Return [X, Y] of the center of cell containing provided text 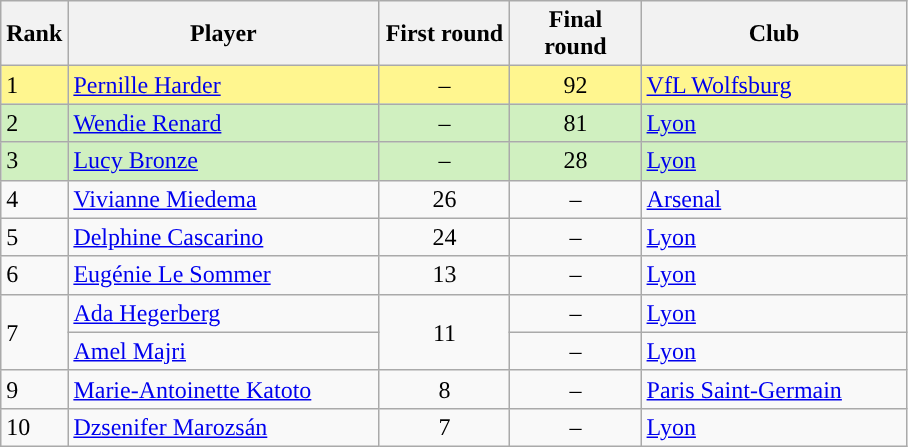
Player [224, 34]
Club [774, 34]
Arsenal [774, 199]
92 [576, 85]
81 [576, 123]
8 [444, 389]
Delphine Cascarino [224, 237]
3 [34, 161]
Pernille Harder [224, 85]
VfL Wolfsburg [774, 85]
Rank [34, 34]
5 [34, 237]
9 [34, 389]
Dzsenifer Marozsán [224, 427]
11 [444, 332]
26 [444, 199]
Final round [576, 34]
Paris Saint-Germain [774, 389]
Vivianne Miedema [224, 199]
1 [34, 85]
28 [576, 161]
Ada Hegerberg [224, 313]
24 [444, 237]
4 [34, 199]
10 [34, 427]
13 [444, 275]
Wendie Renard [224, 123]
Amel Majri [224, 351]
Lucy Bronze [224, 161]
6 [34, 275]
Marie-Antoinette Katoto [224, 389]
2 [34, 123]
Eugénie Le Sommer [224, 275]
First round [444, 34]
